Extract the (X, Y) coordinate from the center of the cell holding the provided text.  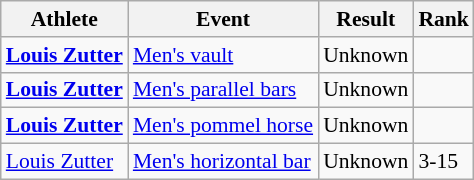
Men's vault (223, 55)
3-15 (444, 162)
Men's parallel bars (223, 90)
Men's horizontal bar (223, 162)
Athlete (64, 19)
Result (366, 19)
Rank (444, 19)
Men's pommel horse (223, 126)
Event (223, 19)
